Extract the (X, Y) coordinate from the center of the cell holding the provided text.  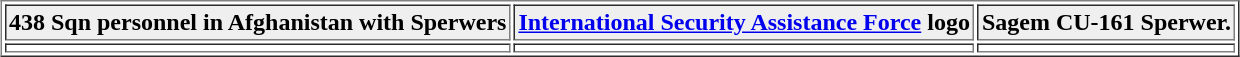
438 Sqn personnel in Afghanistan with Sperwers (257, 22)
International Security Assistance Force logo (744, 22)
Sagem CU-161 Sperwer. (1106, 22)
